Provide the [X, Y] coordinate of the cell's center where the given text is located.  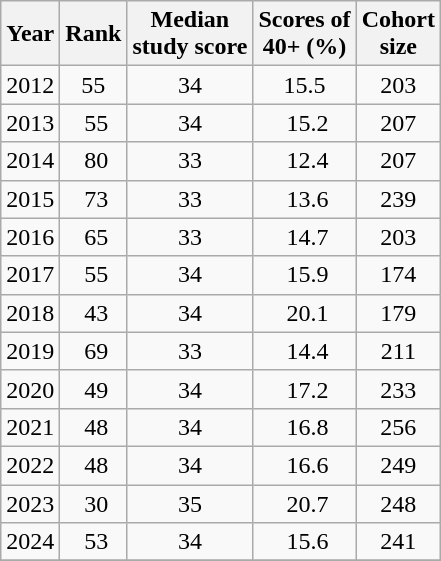
20.7 [304, 503]
2015 [30, 199]
14.7 [304, 237]
Scores of40+ (%) [304, 34]
2012 [30, 85]
Medianstudy score [190, 34]
80 [94, 161]
2017 [30, 275]
2020 [30, 389]
233 [398, 389]
73 [94, 199]
211 [398, 351]
16.6 [304, 465]
14.4 [304, 351]
2024 [30, 542]
15.9 [304, 275]
249 [398, 465]
49 [94, 389]
239 [398, 199]
15.2 [304, 123]
69 [94, 351]
2016 [30, 237]
2014 [30, 161]
Rank [94, 34]
35 [190, 503]
241 [398, 542]
248 [398, 503]
2022 [30, 465]
174 [398, 275]
2023 [30, 503]
20.1 [304, 313]
13.6 [304, 199]
2018 [30, 313]
2013 [30, 123]
12.4 [304, 161]
16.8 [304, 427]
179 [398, 313]
256 [398, 427]
30 [94, 503]
65 [94, 237]
2019 [30, 351]
15.5 [304, 85]
43 [94, 313]
Year [30, 34]
2021 [30, 427]
Cohortsize [398, 34]
17.2 [304, 389]
15.6 [304, 542]
53 [94, 542]
